Capture the cell that displays the provided text and extract its [x, y] central coordinate. 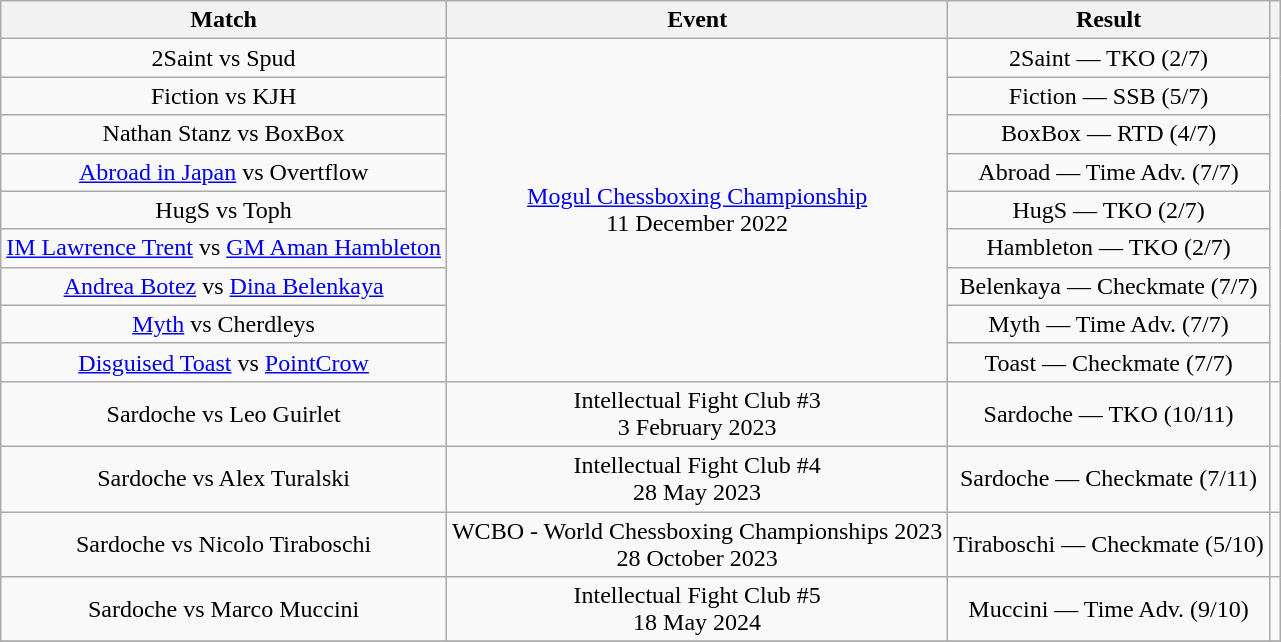
Hambleton — TKO (2/7) [1108, 248]
Belenkaya — Checkmate (7/7) [1108, 286]
Tiraboschi — Checkmate (5/10) [1108, 544]
Abroad in Japan vs Overtflow [224, 172]
Toast — Checkmate (7/7) [1108, 362]
WCBO - World Chessboxing Championships 2023 28 October 2023 [696, 544]
2Saint vs Spud [224, 58]
IM Lawrence Trent vs GM Aman Hambleton [224, 248]
Myth vs Cherdleys [224, 324]
Abroad — Time Adv. (7/7) [1108, 172]
Fiction — SSB (5/7) [1108, 96]
Nathan Stanz vs BoxBox [224, 134]
Myth — Time Adv. (7/7) [1108, 324]
Match [224, 20]
Fiction vs KJH [224, 96]
Intellectual Fight Club #5 18 May 2024 [696, 610]
Event [696, 20]
HugS — TKO (2/7) [1108, 210]
Sardoche — Checkmate (7/11) [1108, 478]
HugS vs Toph [224, 210]
Sardoche — TKO (10/11) [1108, 414]
2Saint — TKO (2/7) [1108, 58]
Sardoche vs Nicolo Tiraboschi [224, 544]
Sardoche vs Marco Muccini [224, 610]
Muccini — Time Adv. (9/10) [1108, 610]
Sardoche vs Alex Turalski [224, 478]
Disguised Toast vs PointCrow [224, 362]
BoxBox — RTD (4/7) [1108, 134]
Andrea Botez vs Dina Belenkaya [224, 286]
Result [1108, 20]
Sardoche vs Leo Guirlet [224, 414]
Intellectual Fight Club #4 28 May 2023 [696, 478]
Mogul Chessboxing Championship 11 December 2022 [696, 210]
Intellectual Fight Club #3 3 February 2023 [696, 414]
